Locate the cell with the specified text and output its [x, y] center coordinate. 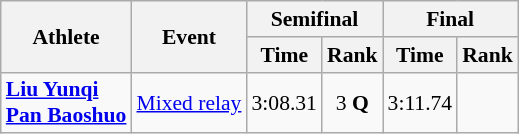
3:08.31 [284, 102]
Event [188, 36]
Semifinal [314, 19]
3:11.74 [420, 102]
Liu YunqiPan Baoshuo [66, 102]
Mixed relay [188, 102]
Athlete [66, 36]
3 Q [352, 102]
Final [450, 19]
